Return the (X, Y) coordinate for the center point of the cell that contains the specified text.  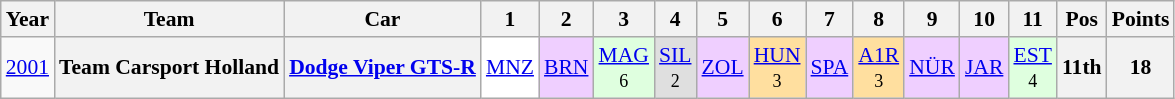
MNZ (510, 68)
6 (778, 19)
SIL2 (676, 68)
MAG6 (624, 68)
2 (566, 19)
NÜR (932, 68)
Car (382, 19)
A1R3 (878, 68)
18 (1141, 68)
HUN3 (778, 68)
10 (984, 19)
11 (1032, 19)
BRN (566, 68)
4 (676, 19)
Pos (1082, 19)
ZOL (723, 68)
Dodge Viper GTS-R (382, 68)
5 (723, 19)
JAR (984, 68)
Year (28, 19)
8 (878, 19)
Team (169, 19)
3 (624, 19)
2001 (28, 68)
Points (1141, 19)
7 (830, 19)
1 (510, 19)
SPA (830, 68)
EST4 (1032, 68)
11th (1082, 68)
Team Carsport Holland (169, 68)
9 (932, 19)
